Locate the cell with the specified text and output its [x, y] center coordinate. 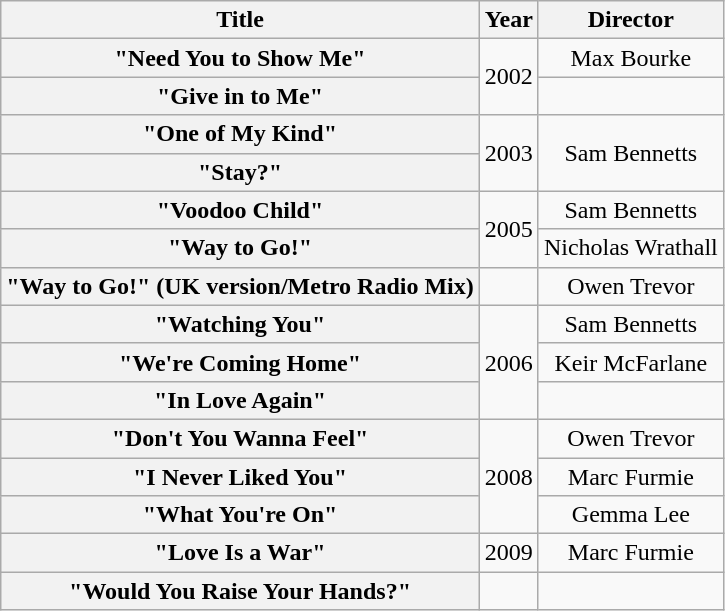
Max Bourke [630, 58]
Nicholas Wrathall [630, 248]
"Way to Go!" [240, 248]
2009 [508, 553]
2002 [508, 77]
"Don't You Wanna Feel" [240, 438]
"Voodoo Child" [240, 210]
"We're Coming Home" [240, 362]
"I Never Liked You" [240, 477]
"Love Is a War" [240, 553]
"What You're On" [240, 515]
Title [240, 20]
"Watching You" [240, 324]
Keir McFarlane [630, 362]
2006 [508, 362]
"Would You Raise Your Hands?" [240, 591]
2008 [508, 476]
"Need You to Show Me" [240, 58]
Gemma Lee [630, 515]
2005 [508, 229]
"One of My Kind" [240, 134]
"Give in to Me" [240, 96]
"In Love Again" [240, 400]
Director [630, 20]
Year [508, 20]
2003 [508, 153]
"Way to Go!" (UK version/Metro Radio Mix) [240, 286]
"Stay?" [240, 172]
